Locate the cell with the specified text and output its [X, Y] center coordinate. 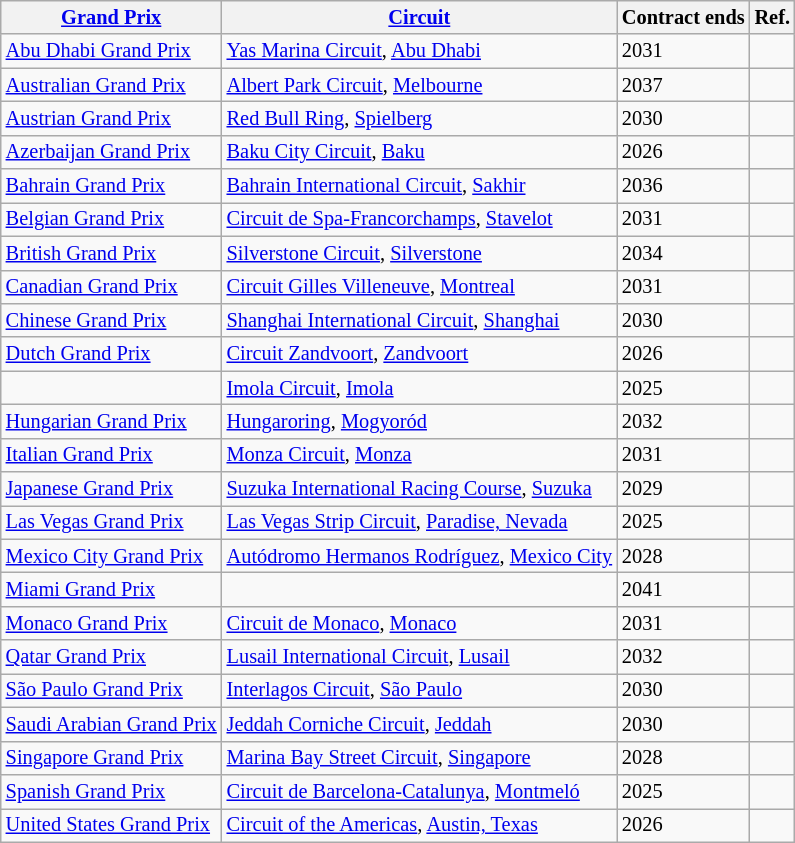
Canadian Grand Prix [112, 287]
Suzuka International Racing Course, Suzuka [420, 489]
2034 [684, 253]
Monza Circuit, Monza [420, 455]
Monaco Grand Prix [112, 623]
Marina Bay Street Circuit, Singapore [420, 758]
Circuit de Barcelona-Catalunya, Montmeló [420, 791]
Baku City Circuit, Baku [420, 152]
Circuit [420, 17]
Bahrain Grand Prix [112, 186]
Imola Circuit, Imola [420, 388]
2037 [684, 85]
Yas Marina Circuit, Abu Dhabi [420, 51]
Chinese Grand Prix [112, 320]
Miami Grand Prix [112, 589]
Silverstone Circuit, Silverstone [420, 253]
Circuit de Monaco, Monaco [420, 623]
Lusail International Circuit, Lusail [420, 657]
Mexico City Grand Prix [112, 556]
Saudi Arabian Grand Prix [112, 724]
Hungaroring, Mogyoród [420, 421]
2029 [684, 489]
Shanghai International Circuit, Shanghai [420, 320]
Circuit de Spa-Francorchamps, Stavelot [420, 219]
Singapore Grand Prix [112, 758]
Circuit Zandvoort, Zandvoort [420, 354]
Circuit Gilles Villeneuve, Montreal [420, 287]
Abu Dhabi Grand Prix [112, 51]
United States Grand Prix [112, 825]
Qatar Grand Prix [112, 657]
Jeddah Corniche Circuit, Jeddah [420, 724]
2036 [684, 186]
Belgian Grand Prix [112, 219]
Autódromo Hermanos Rodríguez, Mexico City [420, 556]
Italian Grand Prix [112, 455]
Contract ends [684, 17]
Japanese Grand Prix [112, 489]
British Grand Prix [112, 253]
Spanish Grand Prix [112, 791]
São Paulo Grand Prix [112, 690]
Hungarian Grand Prix [112, 421]
Ref. [772, 17]
Bahrain International Circuit, Sakhir [420, 186]
Azerbaijan Grand Prix [112, 152]
Circuit of the Americas, Austin, Texas [420, 825]
Australian Grand Prix [112, 85]
Grand Prix [112, 17]
Las Vegas Strip Circuit, Paradise, Nevada [420, 522]
Austrian Grand Prix [112, 118]
2041 [684, 589]
Dutch Grand Prix [112, 354]
Interlagos Circuit, São Paulo [420, 690]
Las Vegas Grand Prix [112, 522]
Albert Park Circuit, Melbourne [420, 85]
Red Bull Ring, Spielberg [420, 118]
